For the text-containing cell, return its midpoint in (X, Y) coordinate format. 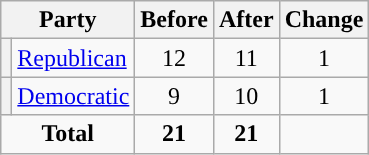
Change (324, 20)
Total (68, 134)
After (246, 20)
Democratic (74, 96)
Before (174, 20)
12 (174, 58)
10 (246, 96)
9 (174, 96)
Party (68, 20)
11 (246, 58)
Republican (74, 58)
